Determine the [X, Y] coordinate at the center of the cell enclosing the given text.  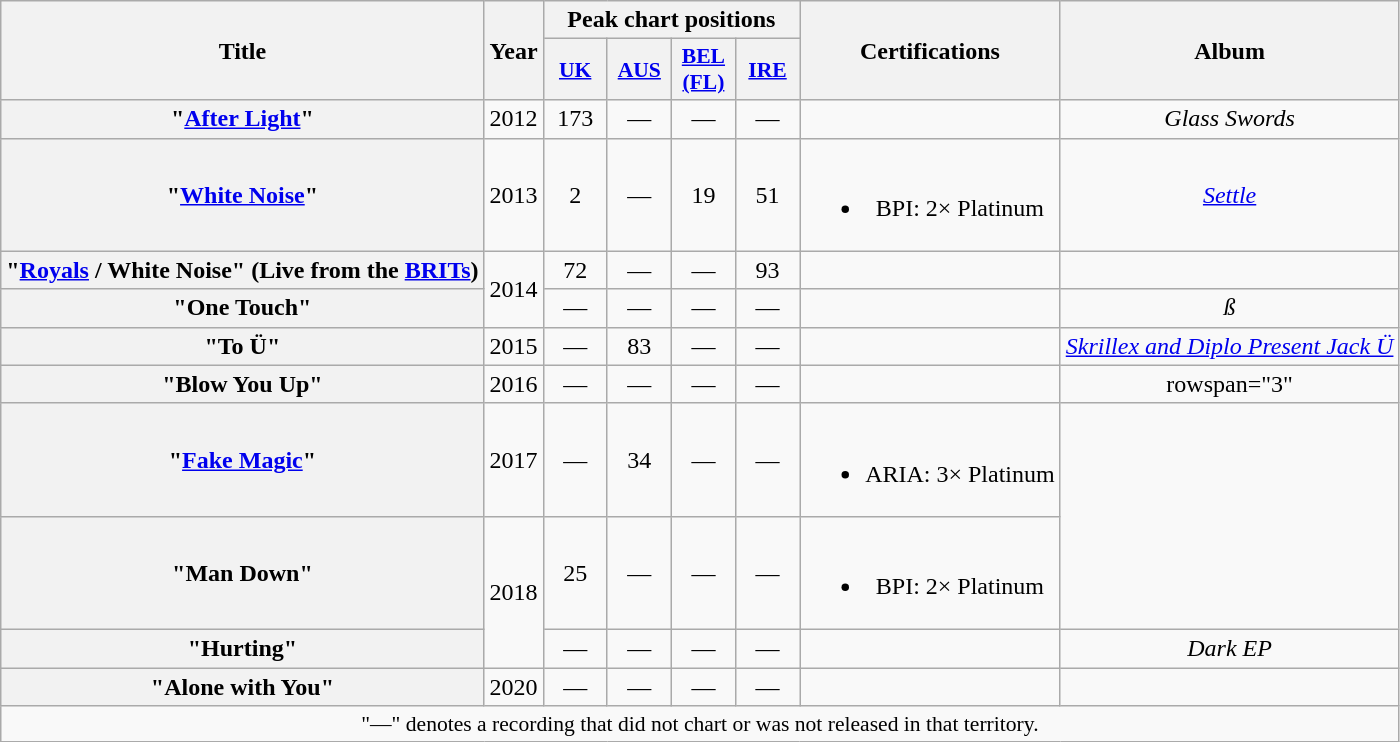
72 [575, 270]
19 [703, 194]
2018 [514, 592]
Title [242, 50]
"Royals / White Noise" (Live from the BRITs) [242, 270]
34 [639, 460]
UK [575, 70]
2016 [514, 384]
Settle [1230, 194]
2 [575, 194]
"White Noise" [242, 194]
25 [575, 572]
"Man Down" [242, 572]
ß [1230, 308]
173 [575, 119]
2015 [514, 346]
2020 [514, 687]
Certifications [930, 50]
"Alone with You" [242, 687]
AUS [639, 70]
Peak chart positions [671, 20]
"—" denotes a recording that did not chart or was not released in that territory. [700, 724]
Year [514, 50]
"After Light" [242, 119]
93 [767, 270]
51 [767, 194]
BEL(FL) [703, 70]
Glass Swords [1230, 119]
"To Ü" [242, 346]
ARIA: 3× Platinum [930, 460]
Skrillex and Diplo Present Jack Ü [1230, 346]
83 [639, 346]
2014 [514, 289]
IRE [767, 70]
"Blow You Up" [242, 384]
2017 [514, 460]
2012 [514, 119]
"Fake Magic" [242, 460]
rowspan="3" [1230, 384]
"Hurting" [242, 648]
Album [1230, 50]
2013 [514, 194]
"One Touch" [242, 308]
Dark EP [1230, 648]
